Detect which cell encompasses the target text, then output its [x, y] center coordinate. 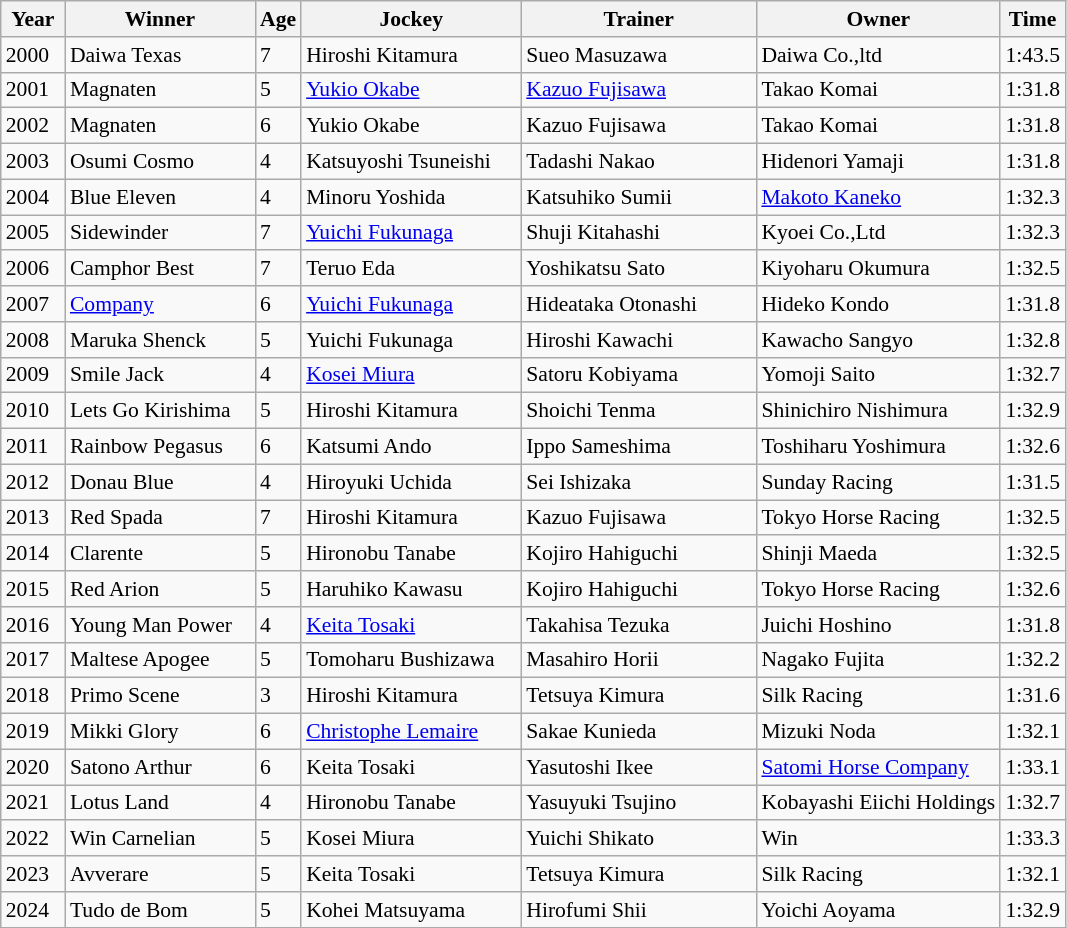
3 [278, 696]
Company [160, 304]
Katsuyoshi Tsuneishi [411, 162]
Tomoharu Bushizawa [411, 660]
Lets Go Kirishima [160, 411]
2013 [33, 518]
2016 [33, 625]
Ippo Sameshima [638, 447]
Hiroshi Kawachi [638, 340]
Daiwa Texas [160, 55]
Young Man Power [160, 625]
2007 [33, 304]
1:31.6 [1032, 696]
Kyoei Co.,Ltd [878, 233]
Satoru Kobiyama [638, 375]
Avverare [160, 874]
2019 [33, 732]
Red Arion [160, 589]
Takahisa Tezuka [638, 625]
Osumi Cosmo [160, 162]
Shinji Maeda [878, 554]
2000 [33, 55]
2021 [33, 803]
Kiyoharu Okumura [878, 269]
Daiwa Co.,ltd [878, 55]
Haruhiko Kawasu [411, 589]
2018 [33, 696]
1:32.8 [1032, 340]
Yomoji Saito [878, 375]
Shoichi Tenma [638, 411]
Yuichi Shikato [638, 839]
Sunday Racing [878, 482]
Yasuyuki Tsujino [638, 803]
Minoru Yoshida [411, 197]
Age [278, 19]
Time [1032, 19]
Primo Scene [160, 696]
Masahiro Horii [638, 660]
2005 [33, 233]
Katsumi Ando [411, 447]
2009 [33, 375]
Toshiharu Yoshimura [878, 447]
1:33.3 [1032, 839]
Jockey [411, 19]
Lotus Land [160, 803]
2004 [33, 197]
Nagako Fujita [878, 660]
Yoshikatsu Sato [638, 269]
Hideataka Otonashi [638, 304]
Mizuki Noda [878, 732]
Rainbow Pegasus [160, 447]
2014 [33, 554]
Trainer [638, 19]
Yoichi Aoyama [878, 910]
Hidenori Yamaji [878, 162]
Winner [160, 19]
Camphor Best [160, 269]
Sakae Kunieda [638, 732]
Shuji Kitahashi [638, 233]
2012 [33, 482]
Red Spada [160, 518]
2003 [33, 162]
Yasutoshi Ikee [638, 767]
Kohei Matsuyama [411, 910]
Mikki Glory [160, 732]
Year [33, 19]
Makoto Kaneko [878, 197]
2011 [33, 447]
Kobayashi Eiichi Holdings [878, 803]
2002 [33, 126]
2010 [33, 411]
2024 [33, 910]
Katsuhiko Sumii [638, 197]
2006 [33, 269]
Hirofumi Shii [638, 910]
Hideko Kondo [878, 304]
2001 [33, 90]
Clarente [160, 554]
Owner [878, 19]
Sidewinder [160, 233]
2015 [33, 589]
2020 [33, 767]
Kawacho Sangyo [878, 340]
Blue Eleven [160, 197]
Donau Blue [160, 482]
2023 [33, 874]
Christophe Lemaire [411, 732]
Satono Arthur [160, 767]
1:33.1 [1032, 767]
Sei Ishizaka [638, 482]
Smile Jack [160, 375]
Win Carnelian [160, 839]
Satomi Horse Company [878, 767]
Maruka Shenck [160, 340]
2022 [33, 839]
Tadashi Nakao [638, 162]
2008 [33, 340]
Maltese Apogee [160, 660]
1:31.5 [1032, 482]
2017 [33, 660]
Win [878, 839]
Shinichiro Nishimura [878, 411]
1:43.5 [1032, 55]
1:32.2 [1032, 660]
Hiroyuki Uchida [411, 482]
Sueo Masuzawa [638, 55]
Teruo Eda [411, 269]
Juichi Hoshino [878, 625]
Tudo de Bom [160, 910]
